Return the (X, Y) coordinate for the center point of the cell that contains the specified text.  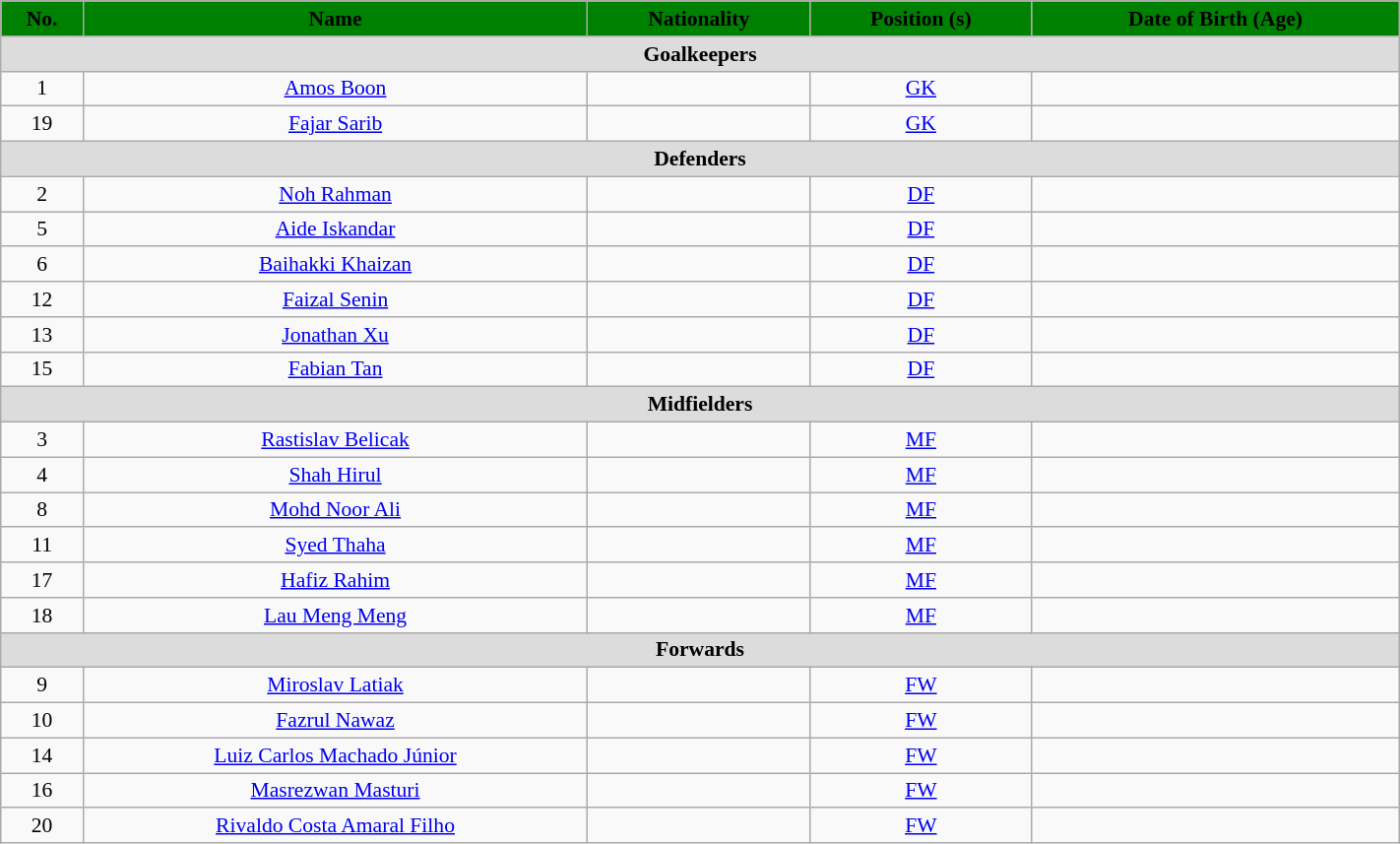
3 (42, 440)
18 (42, 616)
Baihakki Khaizan (335, 265)
Miroslav Latiak (335, 685)
12 (42, 299)
13 (42, 335)
Jonathan Xu (335, 335)
Luiz Carlos Machado Júnior (335, 755)
Nationality (699, 19)
Defenders (700, 160)
Midfielders (700, 405)
Lau Meng Meng (335, 616)
Mohd Noor Ali (335, 510)
15 (42, 369)
Faizal Senin (335, 299)
No. (42, 19)
Shah Hirul (335, 475)
20 (42, 826)
Hafiz Rahim (335, 580)
Forwards (700, 650)
2 (42, 194)
Date of Birth (Age) (1215, 19)
Rastislav Belicak (335, 440)
Fazrul Nawaz (335, 721)
Rivaldo Costa Amaral Filho (335, 826)
5 (42, 229)
16 (42, 791)
Name (335, 19)
Position (s) (922, 19)
Aide Iskandar (335, 229)
Masrezwan Masturi (335, 791)
19 (42, 124)
6 (42, 265)
Syed Thaha (335, 546)
Fajar Sarib (335, 124)
Noh Rahman (335, 194)
1 (42, 89)
9 (42, 685)
Goalkeepers (700, 54)
10 (42, 721)
8 (42, 510)
14 (42, 755)
Amos Boon (335, 89)
17 (42, 580)
Fabian Tan (335, 369)
4 (42, 475)
11 (42, 546)
